Search for the cell housing the specified text and yield its (x, y) center coordinate. 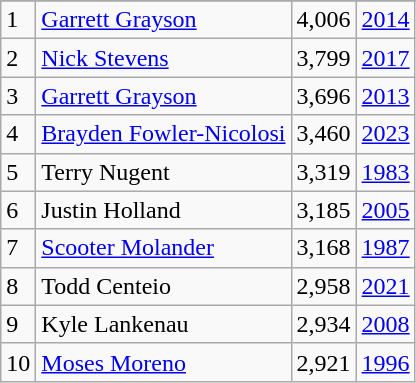
Brayden Fowler-Nicolosi (164, 134)
2,958 (324, 286)
9 (18, 324)
2014 (386, 20)
2023 (386, 134)
Nick Stevens (164, 58)
2008 (386, 324)
Todd Centeio (164, 286)
2,921 (324, 362)
Kyle Lankenau (164, 324)
4 (18, 134)
5 (18, 172)
Moses Moreno (164, 362)
3,319 (324, 172)
6 (18, 210)
3,799 (324, 58)
3,168 (324, 248)
1983 (386, 172)
1 (18, 20)
2 (18, 58)
7 (18, 248)
3,185 (324, 210)
2013 (386, 96)
Justin Holland (164, 210)
2021 (386, 286)
4,006 (324, 20)
1987 (386, 248)
2005 (386, 210)
8 (18, 286)
2,934 (324, 324)
10 (18, 362)
3,460 (324, 134)
Terry Nugent (164, 172)
2017 (386, 58)
3,696 (324, 96)
1996 (386, 362)
3 (18, 96)
Scooter Molander (164, 248)
